Provide the (x, y) coordinate of the cell's center where the given text is located.  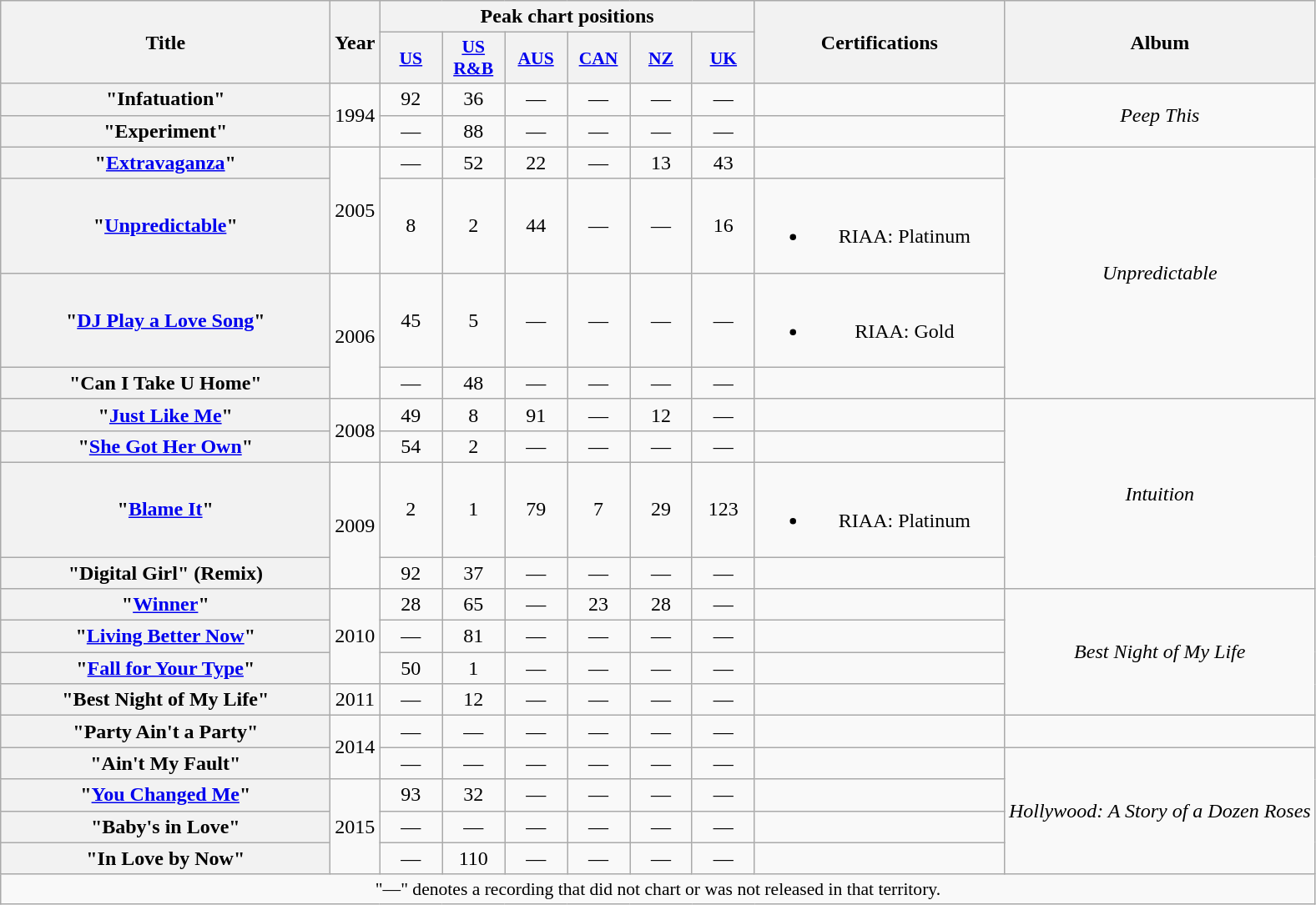
Album (1160, 42)
"Can I Take U Home" (165, 383)
"Party Ain't a Party" (165, 732)
UK (723, 58)
2011 (355, 700)
16 (723, 225)
48 (474, 383)
44 (536, 225)
Unpredictable (1160, 273)
2009 (355, 525)
Peep This (1160, 115)
Hollywood: A Story of a Dozen Roses (1160, 811)
"Fall for Your Type" (165, 668)
32 (474, 795)
"In Love by Now" (165, 858)
54 (411, 446)
50 (411, 668)
36 (474, 99)
2008 (355, 430)
"Blame It" (165, 509)
Title (165, 42)
93 (411, 795)
Best Night of My Life (1160, 652)
45 (411, 320)
7 (599, 509)
"Living Better Now" (165, 636)
43 (723, 163)
2006 (355, 335)
2010 (355, 636)
91 (536, 415)
"Best Night of My Life" (165, 700)
81 (474, 636)
"Baby's in Love" (165, 827)
29 (661, 509)
22 (536, 163)
123 (723, 509)
US (411, 58)
65 (474, 605)
"Unpredictable" (165, 225)
"Infatuation" (165, 99)
52 (474, 163)
"Extravaganza" (165, 163)
Peak chart positions (567, 17)
2014 (355, 747)
23 (599, 605)
CAN (599, 58)
49 (411, 415)
"She Got Her Own" (165, 446)
13 (661, 163)
RIAA: Gold (880, 320)
NZ (661, 58)
Year (355, 42)
79 (536, 509)
"Experiment" (165, 131)
2015 (355, 827)
"You Changed Me" (165, 795)
37 (474, 573)
1994 (355, 115)
"Digital Girl" (Remix) (165, 573)
5 (474, 320)
88 (474, 131)
Certifications (880, 42)
AUS (536, 58)
"—" denotes a recording that did not chart or was not released in that territory. (658, 889)
Intuition (1160, 494)
"Winner" (165, 605)
"Just Like Me" (165, 415)
2005 (355, 210)
110 (474, 858)
USR&B (474, 58)
"Ain't My Fault" (165, 763)
"DJ Play a Love Song" (165, 320)
